Return the (x, y) coordinate for the center point of the cell that contains the specified text.  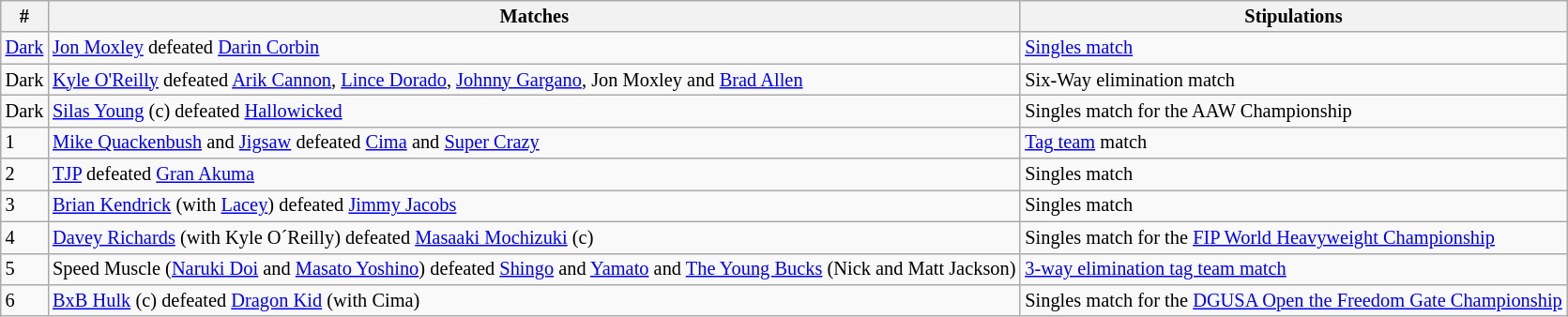
Davey Richards (with Kyle O´Reilly) defeated Masaaki Mochizuki (c) (534, 237)
Singles match for the FIP World Heavyweight Championship (1293, 237)
5 (24, 269)
BxB Hulk (c) defeated Dragon Kid (with Cima) (534, 300)
Stipulations (1293, 16)
Tag team match (1293, 143)
3 (24, 205)
Singles match for the DGUSA Open the Freedom Gate Championship (1293, 300)
6 (24, 300)
Speed Muscle (Naruki Doi and Masato Yoshino) defeated Shingo and Yamato and The Young Bucks (Nick and Matt Jackson) (534, 269)
Matches (534, 16)
TJP defeated Gran Akuma (534, 174)
1 (24, 143)
3-way elimination tag team match (1293, 269)
Six-Way elimination match (1293, 80)
Silas Young (c) defeated Hallowicked (534, 111)
Jon Moxley defeated Darin Corbin (534, 48)
# (24, 16)
4 (24, 237)
Kyle O'Reilly defeated Arik Cannon, Lince Dorado, Johnny Gargano, Jon Moxley and Brad Allen (534, 80)
Singles match for the AAW Championship (1293, 111)
Mike Quackenbush and Jigsaw defeated Cima and Super Crazy (534, 143)
2 (24, 174)
Brian Kendrick (with Lacey) defeated Jimmy Jacobs (534, 205)
